Determine the (x, y) coordinate at the center of the cell enclosing the given text.  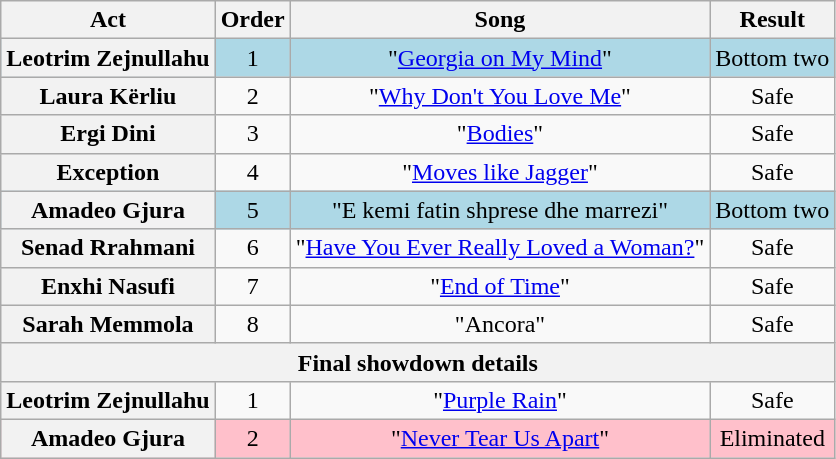
"Bodies" (500, 134)
"Why Don't You Love Me" (500, 96)
"Never Tear Us Apart" (500, 438)
Exception (108, 172)
"Georgia on My Mind" (500, 58)
Result (772, 20)
6 (252, 248)
"Ancora" (500, 324)
Order (252, 20)
"Moves like Jagger" (500, 172)
Sarah Memmola (108, 324)
Ergi Dini (108, 134)
Act (108, 20)
Song (500, 20)
4 (252, 172)
"End of Time" (500, 286)
Senad Rrahmani (108, 248)
8 (252, 324)
"E kemi fatin shprese dhe marrezi" (500, 210)
"Purple Rain" (500, 400)
7 (252, 286)
Enxhi Nasufi (108, 286)
Final showdown details (418, 362)
Eliminated (772, 438)
Laura Kërliu (108, 96)
3 (252, 134)
5 (252, 210)
"Have You Ever Really Loved a Woman?" (500, 248)
